Return [X, Y] of the center of cell containing provided text 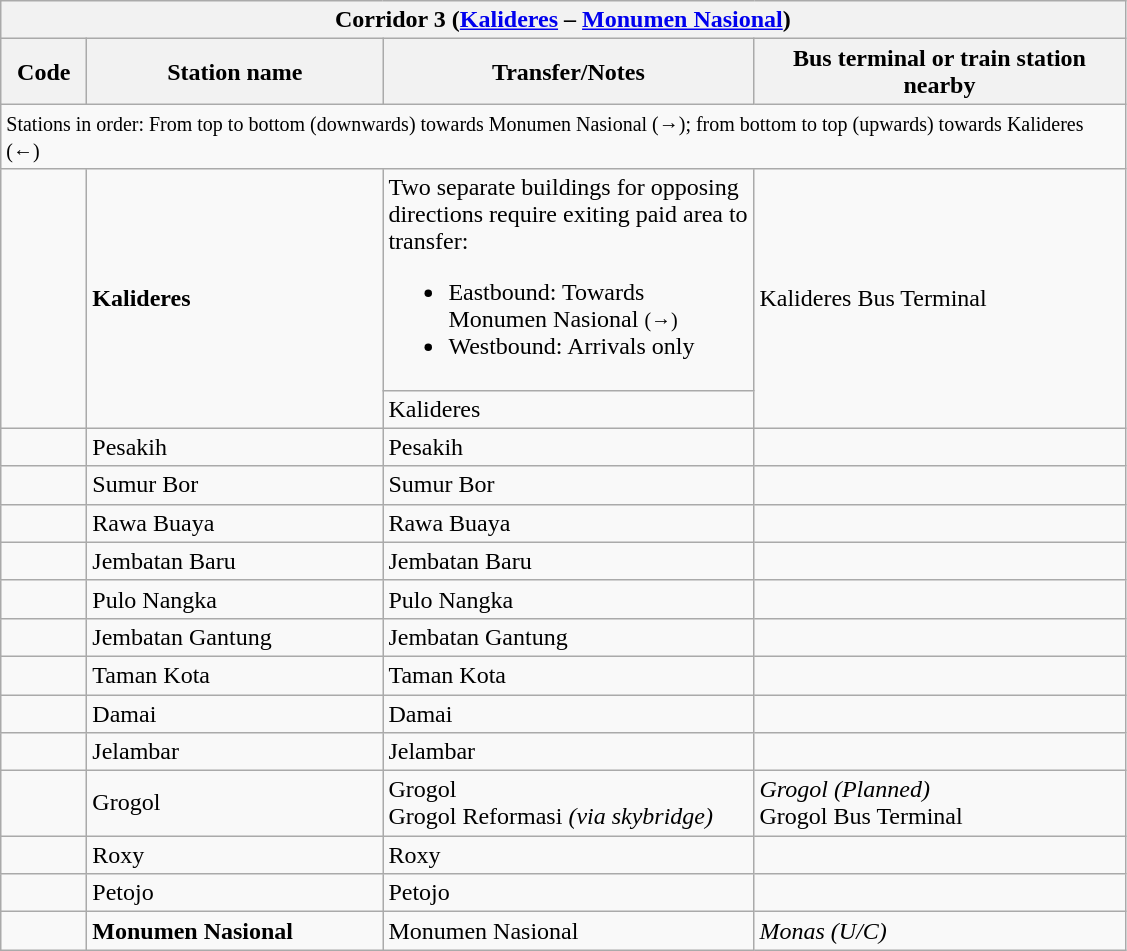
Stations in order: From top to bottom (downwards) towards Monumen Nasional (→); from bottom to top (upwards) towards Kalideres (←) [563, 136]
Transfer/Notes [568, 72]
Bus terminal or train station nearby [940, 72]
Grogol Grogol Reformasi (via skybridge) [568, 804]
Grogol (Planned) Grogol Bus Terminal [940, 804]
Station name [235, 72]
Two separate buildings for opposing directions require exiting paid area to transfer:Eastbound: Towards Monumen Nasional (→)Westbound: Arrivals only [568, 280]
Code [44, 72]
Monas (U/C) [940, 931]
Kalideres Bus Terminal [940, 298]
Corridor 3 (Kalideres – Monumen Nasional) [563, 20]
Grogol [235, 804]
